From the cell containing the given text, extract its center point as (x, y) coordinate. 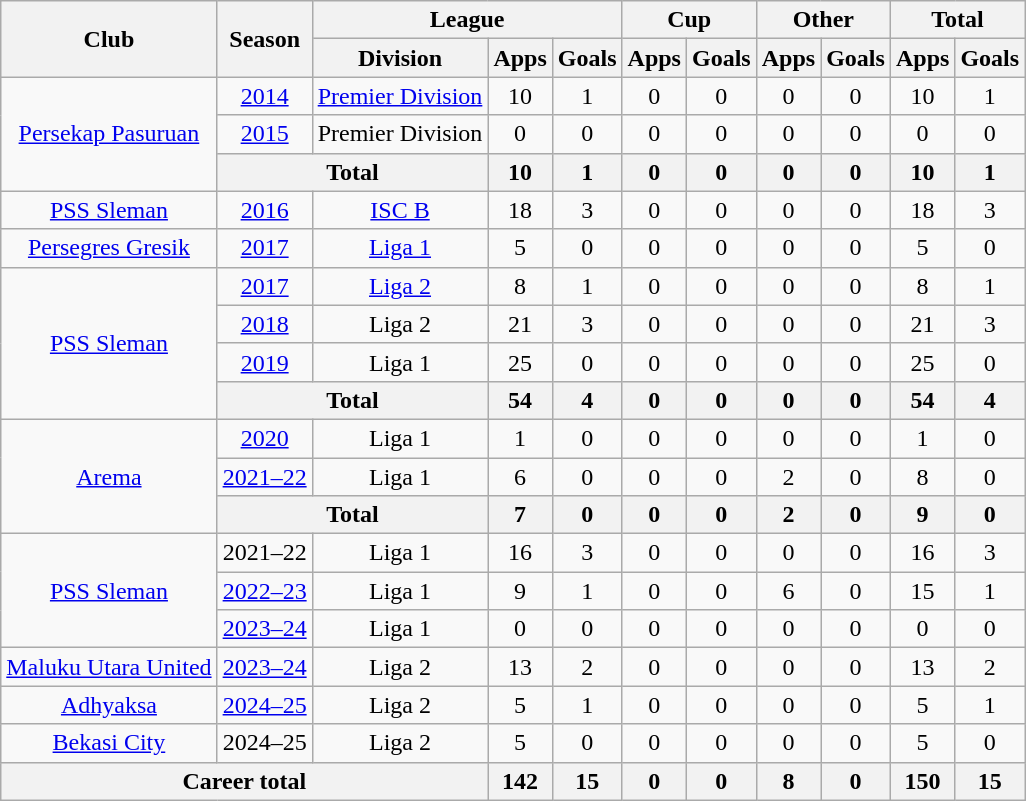
Season (264, 39)
Bekasi City (109, 743)
2015 (264, 134)
ISC B (400, 210)
Persekap Pasuruan (109, 134)
2016 (264, 210)
142 (520, 781)
2022–23 (264, 591)
150 (922, 781)
Arema (109, 476)
2020 (264, 438)
Career total (244, 781)
Other (823, 20)
2019 (264, 362)
League (467, 20)
Cup (689, 20)
Adhyaksa (109, 705)
Persegres Gresik (109, 248)
Division (400, 58)
2014 (264, 96)
Club (109, 39)
2018 (264, 324)
7 (520, 515)
Maluku Utara United (109, 667)
